Scan for the cell matching the given text and deliver its (x, y) coordinate at center. 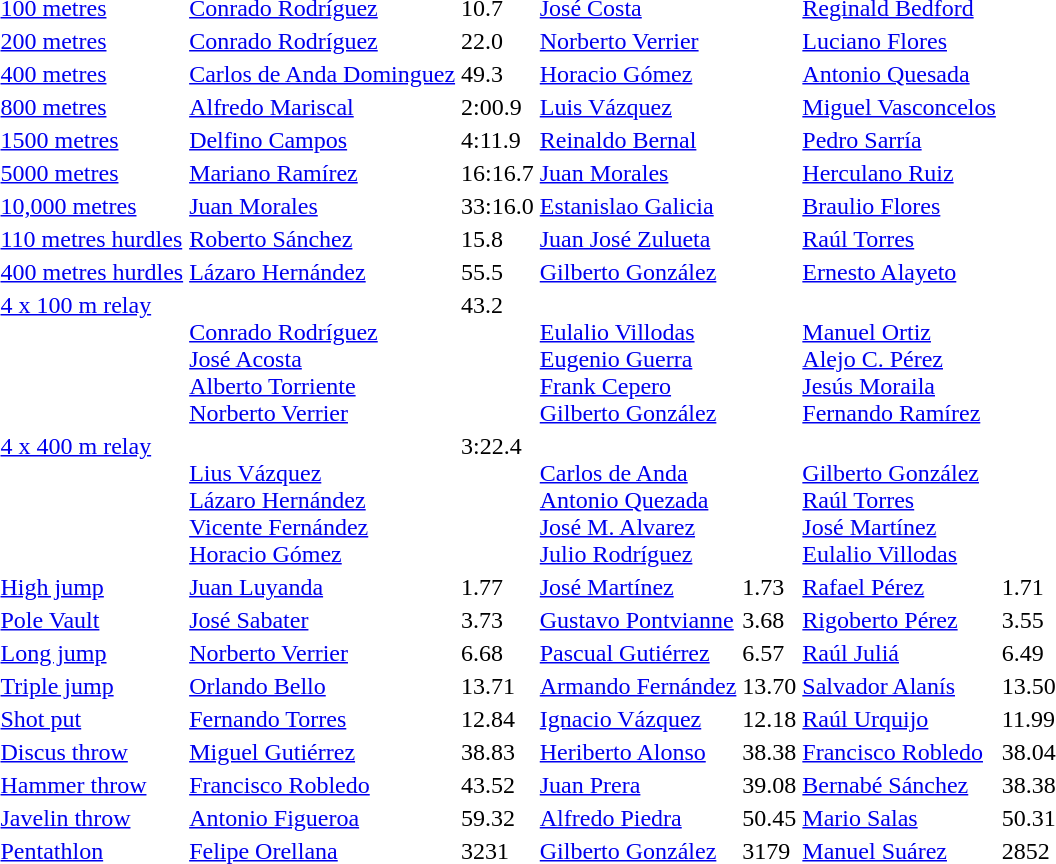
Raúl Urquijo (900, 719)
Juan José Zulueta (638, 239)
4:11.9 (498, 140)
Lázaro Hernández (322, 272)
3.68 (770, 620)
Conrado Rodríguez José Acosta Alberto Torriente Norberto Verrier (322, 359)
Herculano Ruiz (900, 173)
Heriberto Alonso (638, 752)
Gustavo Pontvianne (638, 620)
Armando Fernández (638, 686)
Rafael Pérez (900, 587)
Bernabé Sánchez (900, 785)
Roberto Sánchez (322, 239)
Miguel Vasconcelos (900, 107)
39.08 (770, 785)
Raúl Juliá (900, 653)
12.84 (498, 719)
Rigoberto Pérez (900, 620)
Antonio Figueroa (322, 818)
Antonio Quesada (900, 74)
Ignacio Vázquez (638, 719)
3.73 (498, 620)
Conrado Rodríguez (322, 41)
Lius Vázquez Lázaro Hernández Vicente Fernández Horacio Gómez (322, 500)
Luis Vázquez (638, 107)
50.45 (770, 818)
15.8 (498, 239)
Pedro Sarría (900, 140)
49.3 (498, 74)
Alfredo Piedra (638, 818)
Mariano Ramírez (322, 173)
Pascual Gutiérrez (638, 653)
13.71 (498, 686)
1.73 (770, 587)
2:00.9 (498, 107)
Gilberto González Raúl Torres José Martínez Eulalio Villodas (900, 500)
55.5 (498, 272)
Estanislao Galicia (638, 206)
Miguel Gutiérrez (322, 752)
6.68 (498, 653)
Gilberto González (638, 272)
Eulalio Villodas Eugenio Guerra Frank Cepero Gilberto González (638, 359)
José Martínez (638, 587)
José Sabater (322, 620)
Ernesto Alayeto (900, 272)
Juan Luyanda (322, 587)
38.38 (770, 752)
43.2 (498, 359)
Mario Salas (900, 818)
Manuel Ortiz Alejo C. Pérez Jesús Moraila Fernando Ramírez (900, 359)
Juan Prera (638, 785)
Reinaldo Bernal (638, 140)
22.0 (498, 41)
1.77 (498, 587)
Salvador Alanís (900, 686)
Orlando Bello (322, 686)
12.18 (770, 719)
16:16.7 (498, 173)
Fernando Torres (322, 719)
6.57 (770, 653)
Carlos de Anda Dominguez (322, 74)
33:16.0 (498, 206)
59.32 (498, 818)
Alfredo Mariscal (322, 107)
13.70 (770, 686)
38.83 (498, 752)
Horacio Gómez (638, 74)
Raúl Torres (900, 239)
3:22.4 (498, 500)
Carlos de Anda Antonio Quezada José M. Alvarez Julio Rodríguez (638, 500)
43.52 (498, 785)
Luciano Flores (900, 41)
Braulio Flores (900, 206)
Delfino Campos (322, 140)
